Capture the cell that displays the provided text and extract its (x, y) central coordinate. 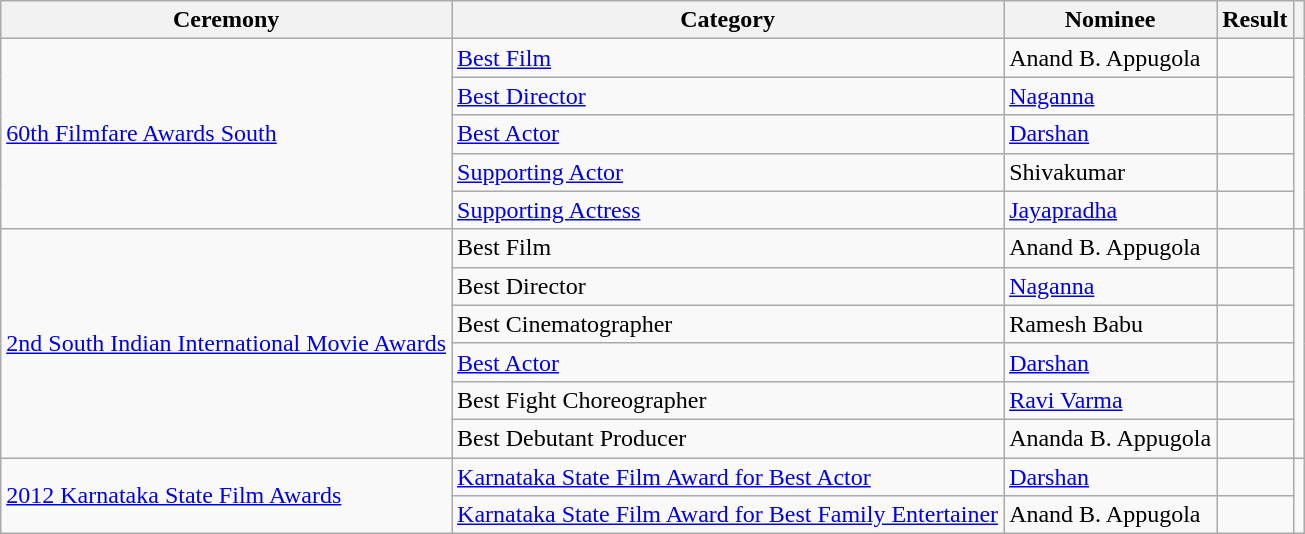
60th Filmfare Awards South (226, 134)
2nd South Indian International Movie Awards (226, 343)
Ravi Varma (1110, 400)
Ceremony (226, 20)
Ramesh Babu (1110, 324)
Supporting Actor (728, 172)
Best Debutant Producer (728, 438)
Category (728, 20)
Karnataka State Film Award for Best Family Entertainer (728, 515)
Supporting Actress (728, 210)
Best Fight Choreographer (728, 400)
2012 Karnataka State Film Awards (226, 496)
Best Cinematographer (728, 324)
Nominee (1110, 20)
Result (1255, 20)
Jayapradha (1110, 210)
Shivakumar (1110, 172)
Karnataka State Film Award for Best Actor (728, 477)
Ananda B. Appugola (1110, 438)
